Return the [x, y] coordinate for the center point of the cell that contains the specified text.  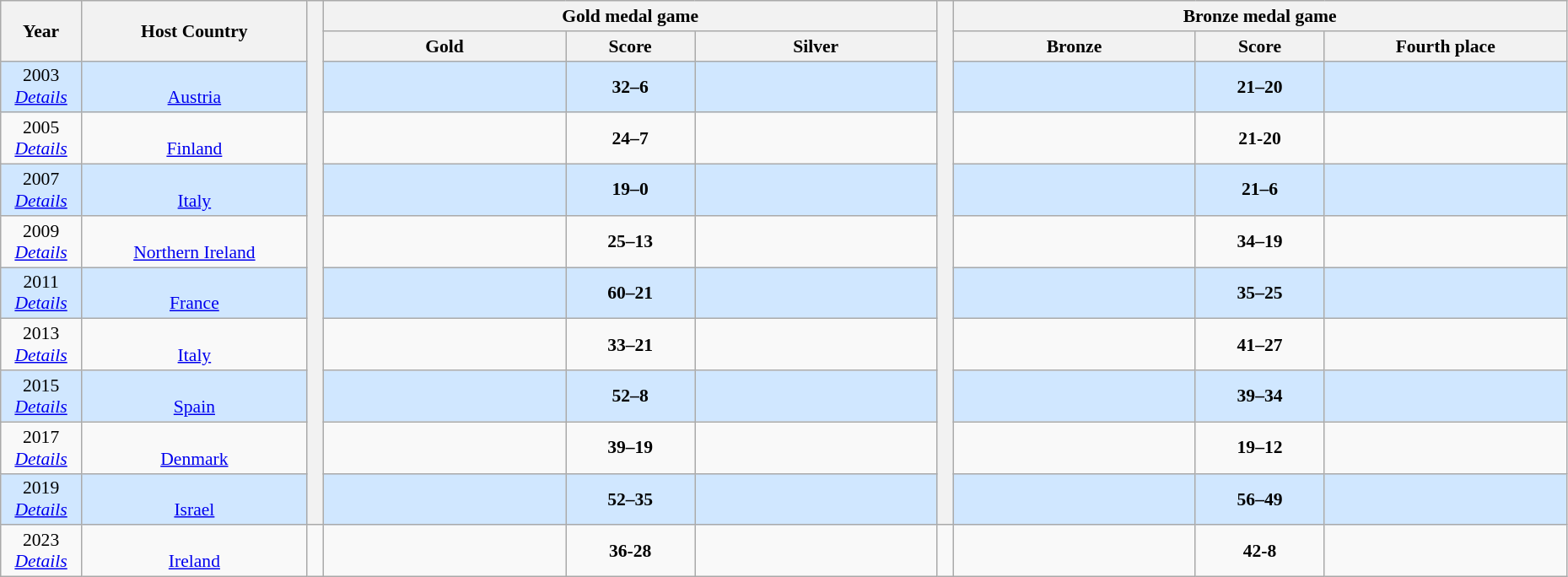
France [194, 294]
Israel [194, 499]
Fourth place [1446, 46]
2003 Details [41, 86]
21-20 [1260, 138]
21–20 [1260, 86]
42-8 [1260, 552]
Host Country [194, 30]
19–0 [631, 191]
Bronze medal game [1260, 16]
35–25 [1260, 294]
2011 Details [41, 294]
39–34 [1260, 396]
56–49 [1260, 499]
60–21 [631, 294]
36-28 [631, 552]
34–19 [1260, 241]
19–12 [1260, 447]
2023 Details [41, 552]
Ireland [194, 552]
25–13 [631, 241]
2009 Details [41, 241]
52–8 [631, 396]
Spain [194, 396]
24–7 [631, 138]
21–6 [1260, 191]
2017 Details [41, 447]
Denmark [194, 447]
41–27 [1260, 344]
Gold [444, 46]
39–19 [631, 447]
33–21 [631, 344]
2019 Details [41, 499]
2015 Details [41, 396]
2005 Details [41, 138]
Gold medal game [629, 16]
Finland [194, 138]
Northern Ireland [194, 241]
Silver [816, 46]
2007 Details [41, 191]
32–6 [631, 86]
2013 Details [41, 344]
52–35 [631, 499]
Bronze [1075, 46]
Austria [194, 86]
Year [41, 30]
